Scan for the cell matching the given text and deliver its [x, y] coordinate at center. 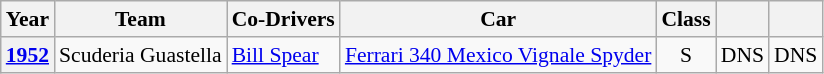
Team [140, 19]
Year [28, 19]
Class [686, 19]
Bill Spear [284, 55]
Ferrari 340 Mexico Vignale Spyder [498, 55]
Co-Drivers [284, 19]
Scuderia Guastella [140, 55]
1952 [28, 55]
S [686, 55]
Car [498, 19]
